Determine the (x, y) coordinate at the center of the cell enclosing the given text.  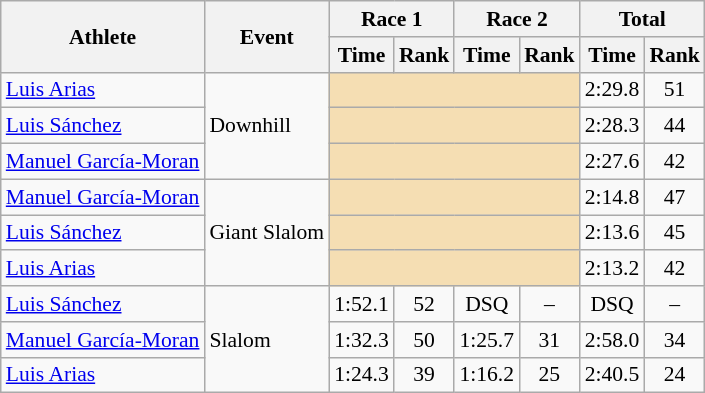
1:16.2 (486, 375)
50 (424, 340)
52 (424, 304)
2:13.6 (612, 233)
2:58.0 (612, 340)
51 (674, 90)
45 (674, 233)
47 (674, 197)
Event (266, 36)
Race 1 (392, 19)
1:32.3 (362, 340)
1:52.1 (362, 304)
Race 2 (516, 19)
Total (642, 19)
34 (674, 340)
24 (674, 375)
Slalom (266, 340)
2:27.6 (612, 162)
Giant Slalom (266, 232)
2:40.5 (612, 375)
31 (550, 340)
25 (550, 375)
2:28.3 (612, 126)
2:13.2 (612, 269)
Downhill (266, 126)
2:29.8 (612, 90)
1:25.7 (486, 340)
Athlete (103, 36)
1:24.3 (362, 375)
39 (424, 375)
2:14.8 (612, 197)
44 (674, 126)
